For the text-containing cell, return its midpoint in (x, y) coordinate format. 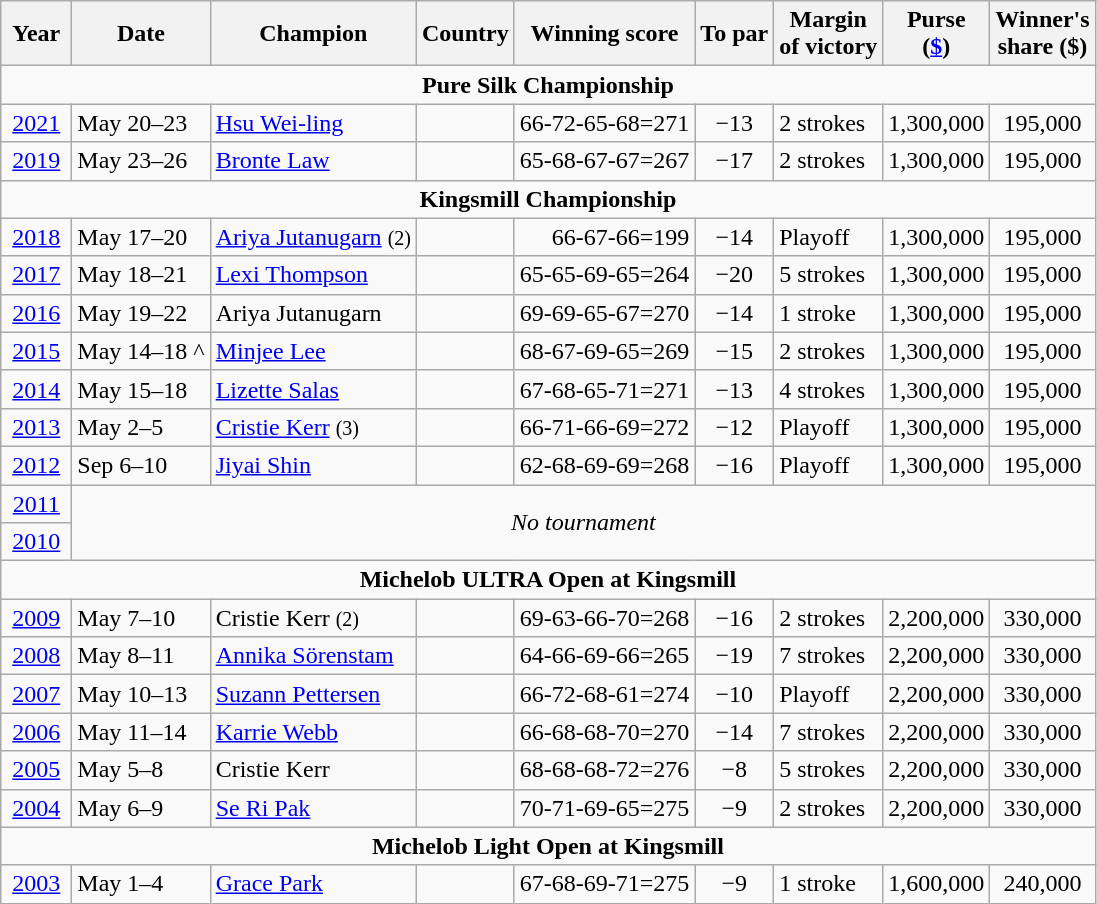
Winner'sshare ($) (1042, 34)
−17 (734, 161)
Se Ri Pak (313, 808)
May 8–11 (141, 656)
2006 (36, 732)
2015 (36, 351)
2016 (36, 313)
Country (465, 34)
2012 (36, 465)
66-68-68-70=270 (604, 732)
Ariya Jutanugarn (2) (313, 237)
Ariya Jutanugarn (313, 313)
Year (36, 34)
−19 (734, 656)
2010 (36, 542)
1,600,000 (936, 884)
Cristie Kerr (2) (313, 618)
66-67-66=199 (604, 237)
240,000 (1042, 884)
−10 (734, 694)
Champion (313, 34)
4 strokes (828, 389)
May 18–21 (141, 275)
2017 (36, 275)
−15 (734, 351)
Michelob Light Open at Kingsmill (548, 846)
65-65-69-65=264 (604, 275)
Cristie Kerr (3) (313, 427)
May 1–4 (141, 884)
Grace Park (313, 884)
Lizette Salas (313, 389)
Minjee Lee (313, 351)
May 19–22 (141, 313)
2004 (36, 808)
66-71-66-69=272 (604, 427)
2007 (36, 694)
May 10–13 (141, 694)
Marginof victory (828, 34)
Annika Sörenstam (313, 656)
Karrie Webb (313, 732)
May 17–20 (141, 237)
2009 (36, 618)
−20 (734, 275)
2003 (36, 884)
Hsu Wei-ling (313, 123)
To par (734, 34)
2014 (36, 389)
64-66-69-66=265 (604, 656)
2011 (36, 503)
2005 (36, 770)
Suzann Pettersen (313, 694)
May 11–14 (141, 732)
69-63-66-70=268 (604, 618)
May 20–23 (141, 123)
May 14–18 ^ (141, 351)
2021 (36, 123)
−12 (734, 427)
Sep 6–10 (141, 465)
68-67-69-65=269 (604, 351)
No tournament (584, 522)
May 6–9 (141, 808)
66-72-68-61=274 (604, 694)
May 15–18 (141, 389)
Purse($) (936, 34)
66-72-65-68=271 (604, 123)
2018 (36, 237)
2013 (36, 427)
65-68-67-67=267 (604, 161)
Michelob ULTRA Open at Kingsmill (548, 580)
67-68-69-71=275 (604, 884)
May 2–5 (141, 427)
67-68-65-71=271 (604, 389)
May 5–8 (141, 770)
Kingsmill Championship (548, 199)
−8 (734, 770)
Pure Silk Championship (548, 85)
70-71-69-65=275 (604, 808)
68-68-68-72=276 (604, 770)
2019 (36, 161)
2008 (36, 656)
Bronte Law (313, 161)
Date (141, 34)
Cristie Kerr (313, 770)
Lexi Thompson (313, 275)
62-68-69-69=268 (604, 465)
Jiyai Shin (313, 465)
69-69-65-67=270 (604, 313)
May 23–26 (141, 161)
May 7–10 (141, 618)
Winning score (604, 34)
